Search for the cell housing the specified text and yield its (X, Y) center coordinate. 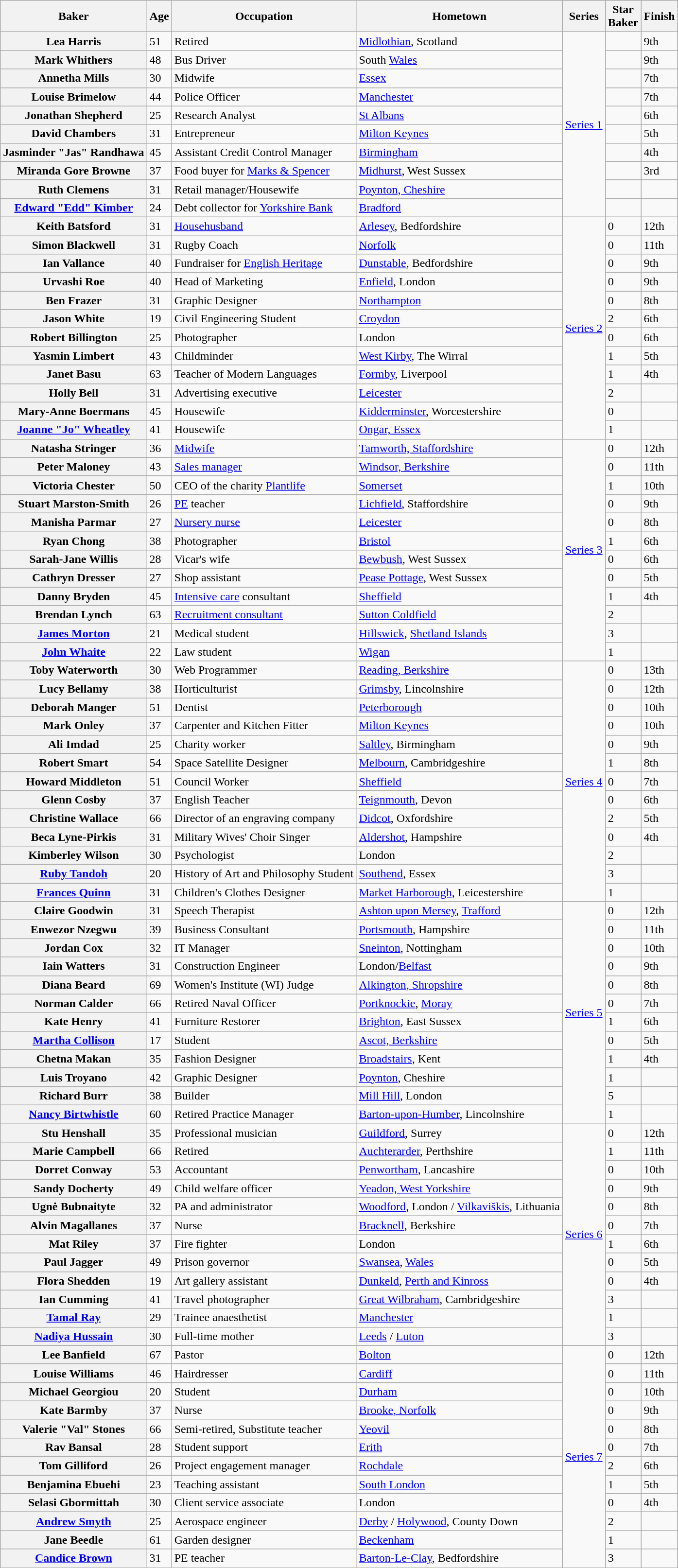
Dentist (264, 707)
Bolton (460, 1355)
Melbourn, Cambridgeshire (460, 763)
Grimsby, Lincolnshire (460, 689)
Louise Williams (74, 1373)
Pastor (264, 1355)
Midlothian, Scotland (460, 41)
Food buyer for Marks & Spencer (264, 171)
Lichfield, Staffordshire (460, 504)
Victoria Chester (74, 485)
Bradford (460, 208)
Semi-retired, Substitute teacher (264, 1429)
69 (159, 985)
Series (584, 17)
Shop assistant (264, 578)
Garden designer (264, 1540)
Police Officer (264, 97)
Martha Collison (74, 1040)
36 (159, 448)
Toby Waterworth (74, 670)
24 (159, 208)
Norfolk (460, 244)
Ben Frazer (74, 300)
Somerset (460, 485)
22 (159, 652)
Teaching assistant (264, 1484)
60 (159, 1114)
Series 5 (584, 1013)
Selasi Gbormittah (74, 1503)
Kidderminster, Worcestershire (460, 411)
Richard Burr (74, 1096)
Rochdale (460, 1466)
Broadstairs, Kent (460, 1059)
Yasmin Limbert (74, 356)
Kate Henry (74, 1022)
Edward "Edd" Kimber (74, 208)
Bracknell, Berkshire (460, 1225)
Southend, Essex (460, 874)
Luis Troyano (74, 1077)
Joanne "Jo" Wheatley (74, 430)
Lucy Bellamy (74, 689)
English Teacher (264, 800)
Nancy Birtwhistle (74, 1114)
Kimberley Wilson (74, 855)
Formby, Liverpool (460, 374)
Ongar, Essex (460, 430)
Series 1 (584, 124)
Beckenham (460, 1540)
21 (159, 633)
Sutton Coldfield (460, 615)
Bus Driver (264, 60)
Robert Billington (74, 337)
Sarah-Jane Willis (74, 559)
Northampton (460, 300)
Keith Batsford (74, 226)
Market Harborough, Leicestershire (460, 892)
Prison governor (264, 1262)
Barton-upon-Humber, Lincolnshire (460, 1114)
Iain Watters (74, 966)
Series 7 (584, 1456)
Bewbush, West Sussex (460, 559)
23 (159, 1484)
67 (159, 1355)
Louise Brimelow (74, 97)
Valerie "Val" Stones (74, 1429)
Ugnė Bubnaityte (74, 1207)
Woodford, London / Vilkaviškis, Lithuania (460, 1207)
Medical student (264, 633)
Teacher of Modern Languages (264, 374)
Builder (264, 1096)
Brighton, East Sussex (460, 1022)
Bristol (460, 541)
Dunkeld, Perth and Kinross (460, 1281)
Tamal Ray (74, 1318)
Project engagement manager (264, 1466)
Marie Campbell (74, 1151)
Glenn Cosby (74, 800)
Guildford, Surrey (460, 1133)
PA and administrator (264, 1207)
Childminder (264, 356)
Stuart Marston-Smith (74, 504)
Council Worker (264, 781)
David Chambers (74, 134)
Aerospace engineer (264, 1521)
Psychologist (264, 855)
Benjamina Ebuehi (74, 1484)
Yeovil (460, 1429)
Saltley, Birmingham (460, 744)
Fundraiser for English Heritage (264, 263)
Retail manager/Housewife (264, 189)
Speech Therapist (264, 911)
Series 6 (584, 1235)
Holly Bell (74, 393)
Lea Harris (74, 41)
Pease Pottage, West Sussex (460, 578)
Cardiff (460, 1373)
Flora Shedden (74, 1281)
Norman Calder (74, 1003)
Portsmouth, Hampshire (460, 929)
Croydon (460, 319)
Natasha Stringer (74, 448)
Lee Banfield (74, 1355)
Ashton upon Mersey, Trafford (460, 911)
History of Art and Philosophy Student (264, 874)
Nursery nurse (264, 522)
Rugby Coach (264, 244)
Travel photographer (264, 1299)
Derby / Holywood, County Down (460, 1521)
Research Analyst (264, 115)
Ian Vallance (74, 263)
Enfield, London (460, 282)
Ruth Clemens (74, 189)
StarBaker (623, 17)
Essex (460, 78)
Jonathan Shepherd (74, 115)
Annetha Mills (74, 78)
Robert Smart (74, 763)
Paul Jagger (74, 1262)
Leeds / Luton (460, 1336)
Age (159, 17)
London/Belfast (460, 966)
Professional musician (264, 1133)
Househusband (264, 226)
Furniture Restorer (264, 1022)
CEO of the charity Plantlife (264, 485)
Midhurst, West Sussex (460, 171)
Full-time mother (264, 1336)
Peter Maloney (74, 467)
Windsor, Berkshire (460, 467)
Trainee anaesthetist (264, 1318)
Baker (74, 17)
Stu Henshall (74, 1133)
Swansea, Wales (460, 1262)
Frances Quinn (74, 892)
42 (159, 1077)
Jordan Cox (74, 948)
Construction Engineer (264, 966)
Aldershot, Hampshire (460, 836)
Hometown (460, 17)
Wigan (460, 652)
Ruby Tandoh (74, 874)
St Albans (460, 115)
Candice Brown (74, 1558)
Beca Lyne-Pirkis (74, 836)
Debt collector for Yorkshire Bank (264, 208)
West Kirby, The Wirral (460, 356)
Mark Whithers (74, 60)
Durham (460, 1392)
Assistant Credit Control Manager (264, 152)
Hillswick, Shetland Islands (460, 633)
Vicar's wife (264, 559)
Head of Marketing (264, 282)
44 (159, 97)
Retired Practice Manager (264, 1114)
Entrepreneur (264, 134)
Retired Naval Officer (264, 1003)
South London (460, 1484)
Manisha Parmar (74, 522)
Women's Institute (WI) Judge (264, 985)
Recruitment consultant (264, 615)
Advertising executive (264, 393)
5 (623, 1096)
Teignmouth, Devon (460, 800)
Director of an engraving company (264, 818)
Janet Basu (74, 374)
Simon Blackwell (74, 244)
Brooke, Norfolk (460, 1410)
Tamworth, Staffordshire (460, 448)
Alvin Magallanes (74, 1225)
Children's Clothes Designer (264, 892)
Intensive care consultant (264, 596)
Jane Beedle (74, 1540)
Mark Onley (74, 726)
Peterborough (460, 707)
Great Wilbraham, Cambridgeshire (460, 1299)
Space Satellite Designer (264, 763)
Jason White (74, 319)
Nadiya Hussain (74, 1336)
Sandy Docherty (74, 1188)
Christine Wallace (74, 818)
Diana Beard (74, 985)
Occupation (264, 17)
Claire Goodwin (74, 911)
Dunstable, Bedfordshire (460, 263)
Brendan Lynch (74, 615)
Client service associate (264, 1503)
Mill Hill, London (460, 1096)
Student support (264, 1447)
Horticulturist (264, 689)
Chetna Makan (74, 1059)
John Whaite (74, 652)
Art gallery assistant (264, 1281)
Sales manager (264, 467)
Series 4 (584, 782)
Auchterarder, Perthshire (460, 1151)
Michael Georgiou (74, 1392)
Urvashi Roe (74, 282)
IT Manager (264, 948)
South Wales (460, 60)
Ian Cumming (74, 1299)
Military Wives' Choir Singer (264, 836)
Law student (264, 652)
Fashion Designer (264, 1059)
Mary-Anne Boermans (74, 411)
Dorret Conway (74, 1170)
53 (159, 1170)
Howard Middleton (74, 781)
Ascot, Berkshire (460, 1040)
Birmingham (460, 152)
50 (159, 485)
Arlesey, Bedfordshire (460, 226)
Tom Gilliford (74, 1466)
Mat Riley (74, 1244)
Child welfare officer (264, 1188)
29 (159, 1318)
61 (159, 1540)
James Morton (74, 633)
Erith (460, 1447)
Portknockie, Moray (460, 1003)
Miranda Gore Browne (74, 171)
Charity worker (264, 744)
Alkington, Shropshire (460, 985)
39 (159, 929)
Jasminder "Jas" Randhawa (74, 152)
Series 2 (584, 328)
48 (159, 60)
Penwortham, Lancashire (460, 1170)
Accountant (264, 1170)
Andrew Smyth (74, 1521)
Hairdresser (264, 1373)
Reading, Berkshire (460, 670)
54 (159, 763)
Deborah Manger (74, 707)
17 (159, 1040)
Business Consultant (264, 929)
Didcot, Oxfordshire (460, 818)
Yeadon, West Yorkshire (460, 1188)
Carpenter and Kitchen Fitter (264, 726)
Ali Imdad (74, 744)
Web Programmer (264, 670)
Enwezor Nzegwu (74, 929)
Ryan Chong (74, 541)
Civil Engineering Student (264, 319)
46 (159, 1373)
Barton-Le-Clay, Bedfordshire (460, 1558)
Kate Barmby (74, 1410)
Series 3 (584, 550)
Fire fighter (264, 1244)
Danny Bryden (74, 596)
Cathryn Dresser (74, 578)
Rav Bansal (74, 1447)
Finish (659, 17)
3rd (659, 171)
Sneinton, Nottingham (460, 948)
13th (659, 670)
